Search for the cell housing the specified text and yield its [X, Y] center coordinate. 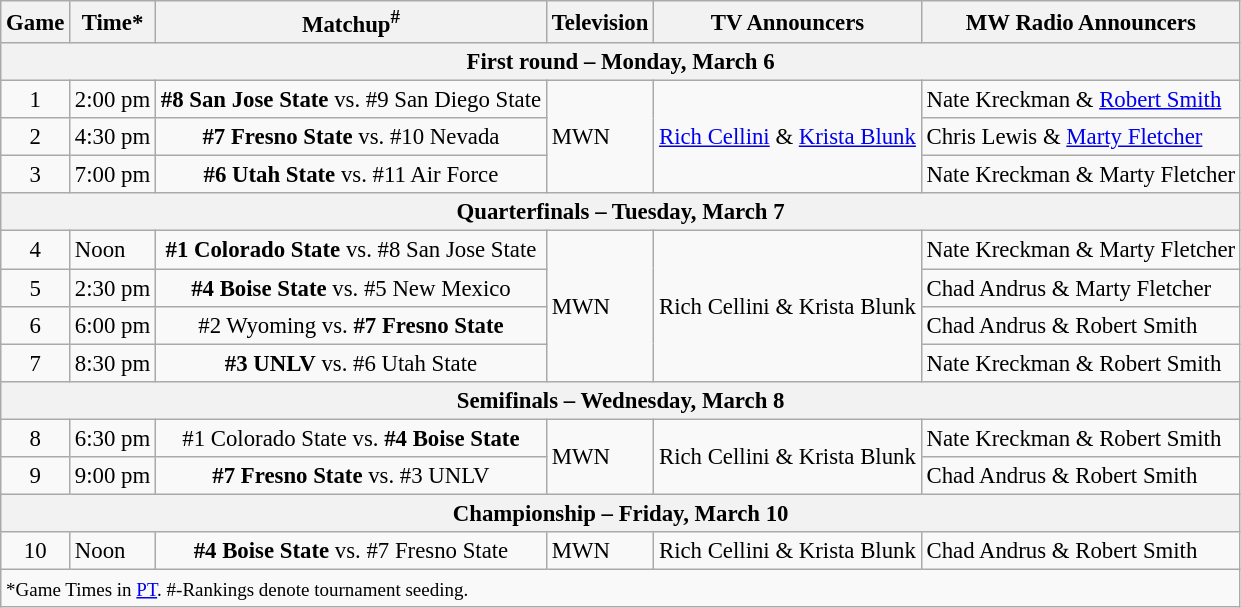
2:30 pm [113, 288]
7:00 pm [113, 175]
4:30 pm [113, 137]
9:00 pm [113, 476]
#4 Boise State vs. #7 Fresno State [350, 551]
5 [36, 288]
4 [36, 250]
2 [36, 137]
#2 Wyoming vs. #7 Fresno State [350, 325]
#1 Colorado State vs. #4 Boise State [350, 438]
MW Radio Announcers [1080, 22]
Time* [113, 22]
First round – Monday, March 6 [621, 62]
#7 Fresno State vs. #3 UNLV [350, 476]
6:30 pm [113, 438]
Chris Lewis & Marty Fletcher [1080, 137]
TV Announcers [788, 22]
6:00 pm [113, 325]
#3 UNLV vs. #6 Utah State [350, 363]
Game [36, 22]
8:30 pm [113, 363]
#1 Colorado State vs. #8 San Jose State [350, 250]
*Game Times in PT. #-Rankings denote tournament seeding. [621, 588]
8 [36, 438]
7 [36, 363]
6 [36, 325]
#4 Boise State vs. #5 New Mexico [350, 288]
Championship – Friday, March 10 [621, 513]
10 [36, 551]
Semifinals – Wednesday, March 8 [621, 400]
Chad Andrus & Marty Fletcher [1080, 288]
3 [36, 175]
Television [600, 22]
#6 Utah State vs. #11 Air Force [350, 175]
1 [36, 100]
2:00 pm [113, 100]
9 [36, 476]
#8 San Jose State vs. #9 San Diego State [350, 100]
Quarterfinals – Tuesday, March 7 [621, 213]
#7 Fresno State vs. #10 Nevada [350, 137]
Matchup# [350, 22]
